Capture the cell that displays the provided text and extract its (x, y) central coordinate. 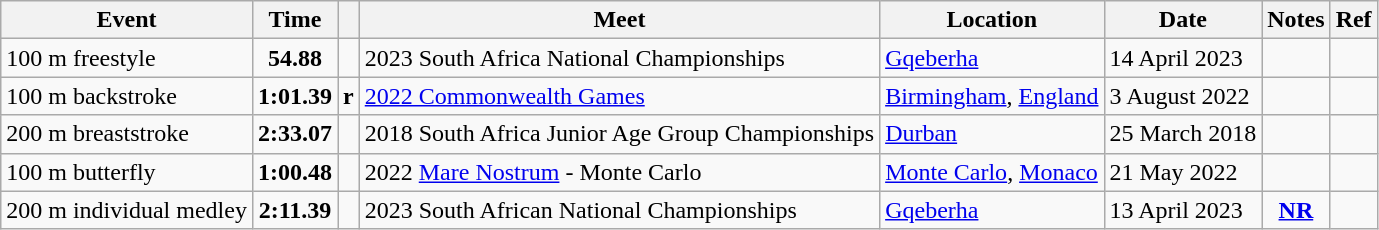
Durban (992, 134)
1:01.39 (294, 96)
21 May 2022 (1183, 172)
14 April 2023 (1183, 58)
13 April 2023 (1183, 210)
2023 South Africa National Championships (619, 58)
100 m freestyle (127, 58)
2023 South African National Championships (619, 210)
200 m individual medley (127, 210)
Birmingham, England (992, 96)
Ref (1354, 20)
100 m backstroke (127, 96)
Date (1183, 20)
2022 Commonwealth Games (619, 96)
NR (1296, 210)
2:11.39 (294, 210)
Meet (619, 20)
54.88 (294, 58)
Time (294, 20)
Event (127, 20)
2018 South Africa Junior Age Group Championships (619, 134)
Notes (1296, 20)
2:33.07 (294, 134)
200 m breaststroke (127, 134)
100 m butterfly (127, 172)
3 August 2022 (1183, 96)
2022 Mare Nostrum - Monte Carlo (619, 172)
25 March 2018 (1183, 134)
r (349, 96)
Location (992, 20)
1:00.48 (294, 172)
Monte Carlo, Monaco (992, 172)
